Scan for the cell matching the given text and deliver its [X, Y] coordinate at center. 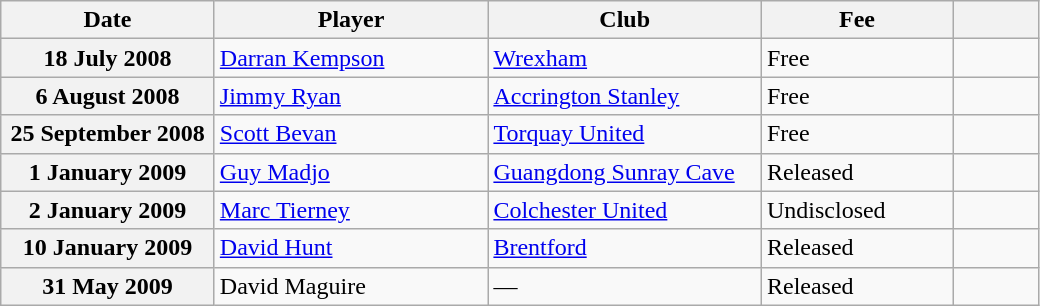
David Hunt [351, 248]
Colchester United [625, 210]
18 July 2008 [108, 58]
6 August 2008 [108, 96]
Brentford [625, 248]
Accrington Stanley [625, 96]
10 January 2009 [108, 248]
Marc Tierney [351, 210]
Fee [856, 20]
31 May 2009 [108, 286]
1 January 2009 [108, 172]
Darran Kempson [351, 58]
Wrexham [625, 58]
2 January 2009 [108, 210]
Jimmy Ryan [351, 96]
— [625, 286]
Torquay United [625, 134]
Date [108, 20]
Guy Madjo [351, 172]
David Maguire [351, 286]
Guangdong Sunray Cave [625, 172]
Scott Bevan [351, 134]
25 September 2008 [108, 134]
Undisclosed [856, 210]
Player [351, 20]
Club [625, 20]
